Find where the given text appears and provide that cell's center as [x, y] coordinate. 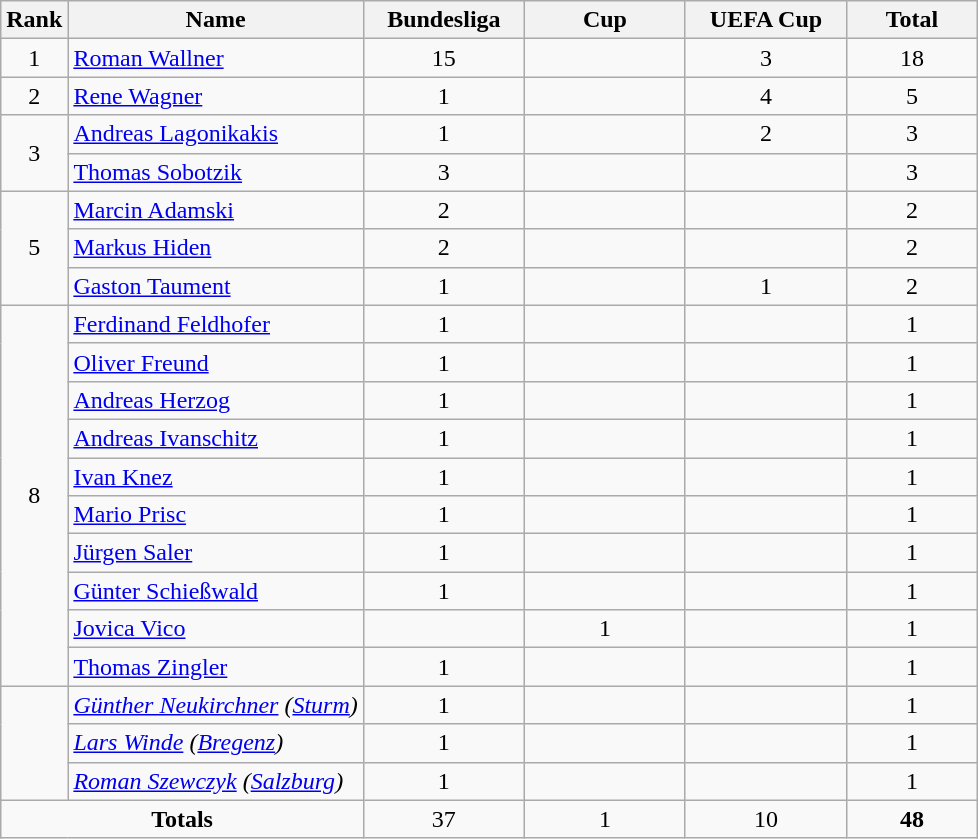
Roman Szewczyk (Salzburg) [216, 781]
Totals [182, 819]
Mario Prisc [216, 515]
Oliver Freund [216, 362]
Andreas Lagonikakis [216, 134]
Ferdinand Feldhofer [216, 324]
Andreas Ivanschitz [216, 438]
Name [216, 20]
4 [766, 96]
Marcin Adamski [216, 210]
Bundesliga [444, 20]
Roman Wallner [216, 58]
8 [34, 496]
Gaston Taument [216, 286]
Thomas Sobotzik [216, 172]
10 [766, 819]
Rene Wagner [216, 96]
15 [444, 58]
Günter Schießwald [216, 591]
Thomas Zingler [216, 667]
Jovica Vico [216, 629]
37 [444, 819]
Andreas Herzog [216, 400]
18 [912, 58]
Cup [604, 20]
UEFA Cup [766, 20]
Lars Winde (Bregenz) [216, 743]
Total [912, 20]
Günther Neukirchner (Sturm) [216, 705]
Ivan Knez [216, 477]
Rank [34, 20]
48 [912, 819]
Jürgen Saler [216, 553]
Markus Hiden [216, 248]
